Determine the [x, y] coordinate at the center of the cell enclosing the given text.  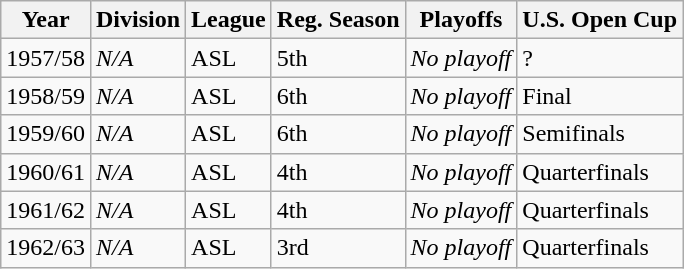
? [600, 58]
Final [600, 96]
U.S. Open Cup [600, 20]
Reg. Season [338, 20]
5th [338, 58]
Year [46, 20]
1958/59 [46, 96]
1957/58 [46, 58]
League [229, 20]
3rd [338, 248]
1962/63 [46, 248]
1961/62 [46, 210]
Division [138, 20]
1960/61 [46, 172]
1959/60 [46, 134]
Playoffs [461, 20]
Semifinals [600, 134]
